Detect which cell encompasses the target text, then output its (x, y) center coordinate. 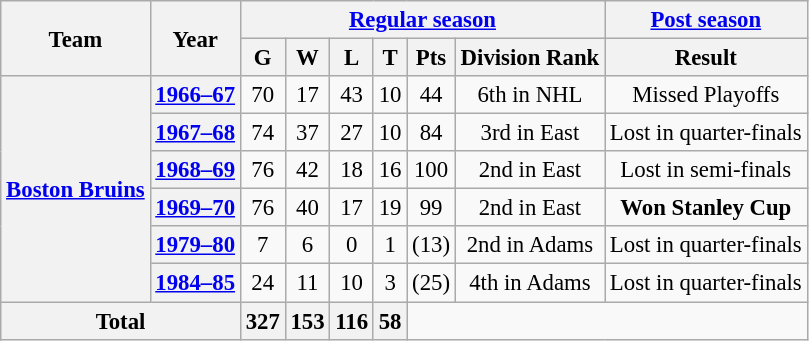
1968–69 (195, 170)
W (308, 58)
Result (706, 58)
7 (262, 245)
4th in Adams (530, 283)
27 (352, 133)
1966–67 (195, 95)
99 (432, 208)
Post season (706, 20)
Pts (432, 58)
40 (308, 208)
3rd in East (530, 133)
153 (308, 321)
58 (390, 321)
Won Stanley Cup (706, 208)
Total (121, 321)
6 (308, 245)
84 (432, 133)
Team (76, 38)
1984–85 (195, 283)
1967–68 (195, 133)
43 (352, 95)
Missed Playoffs (706, 95)
11 (308, 283)
1979–80 (195, 245)
42 (308, 170)
0 (352, 245)
Regular season (422, 20)
2nd in Adams (530, 245)
(25) (432, 283)
3 (390, 283)
L (352, 58)
19 (390, 208)
6th in NHL (530, 95)
(13) (432, 245)
16 (390, 170)
74 (262, 133)
24 (262, 283)
T (390, 58)
1969–70 (195, 208)
100 (432, 170)
Year (195, 38)
Division Rank (530, 58)
327 (262, 321)
116 (352, 321)
37 (308, 133)
Lost in semi-finals (706, 170)
18 (352, 170)
1 (390, 245)
Boston Bruins (76, 189)
70 (262, 95)
44 (432, 95)
G (262, 58)
